Provide the (X, Y) coordinate of the cell's center where the given text is located.  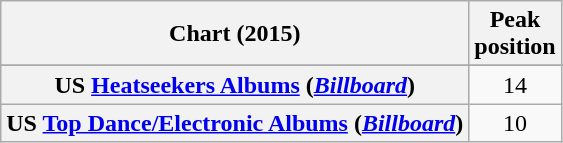
US Heatseekers Albums (Billboard) (235, 85)
US Top Dance/Electronic Albums (Billboard) (235, 123)
Chart (2015) (235, 34)
14 (515, 85)
Peakposition (515, 34)
10 (515, 123)
